Search for the cell housing the specified text and yield its (X, Y) center coordinate. 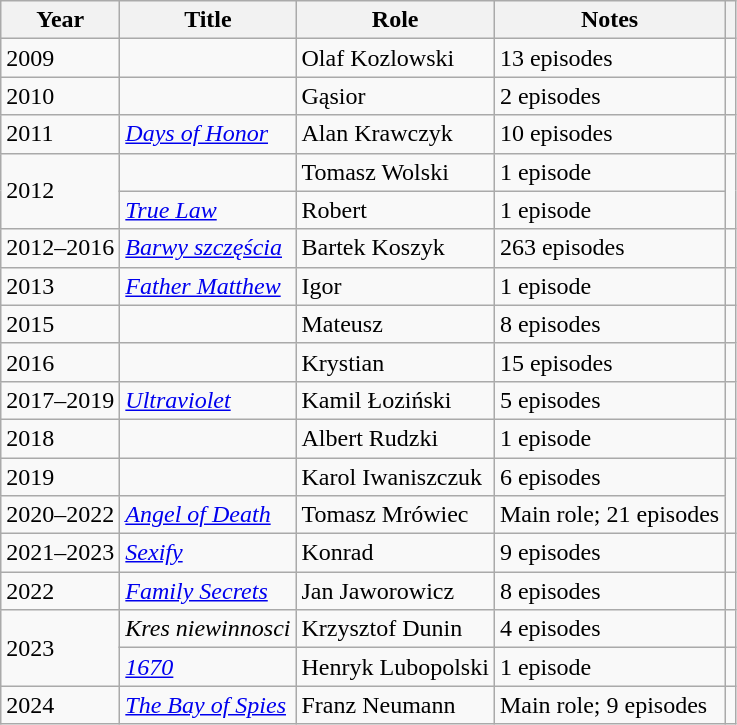
Main role; 9 episodes (609, 705)
Main role; 21 episodes (609, 515)
Jan Jaworowicz (395, 591)
2023 (60, 648)
Kres niewinnosci (208, 629)
Barwy szczęścia (208, 248)
2022 (60, 591)
2 episodes (609, 96)
Family Secrets (208, 591)
Olaf Kozlowski (395, 58)
2018 (60, 438)
2017–2019 (60, 400)
Ultraviolet (208, 400)
5 episodes (609, 400)
2011 (60, 134)
Robert (395, 210)
6 episodes (609, 477)
Kamil Łoziński (395, 400)
2013 (60, 286)
Henryk Lubopolski (395, 667)
Igor (395, 286)
2021–2023 (60, 553)
Days of Honor (208, 134)
2020–2022 (60, 515)
263 episodes (609, 248)
Albert Rudzki (395, 438)
Alan Krawczyk (395, 134)
4 episodes (609, 629)
Krystian (395, 362)
1670 (208, 667)
2012–2016 (60, 248)
Franz Neumann (395, 705)
Tomasz Mrówiec (395, 515)
2019 (60, 477)
Gąsior (395, 96)
Notes (609, 20)
Year (60, 20)
Sexify (208, 553)
13 episodes (609, 58)
Title (208, 20)
15 episodes (609, 362)
2015 (60, 324)
The Bay of Spies (208, 705)
Bartek Koszyk (395, 248)
Krzysztof Dunin (395, 629)
2024 (60, 705)
2009 (60, 58)
Tomasz Wolski (395, 172)
True Law (208, 210)
Angel of Death (208, 515)
2016 (60, 362)
9 episodes (609, 553)
Father Matthew (208, 286)
Karol Iwaniszczuk (395, 477)
Role (395, 20)
2010 (60, 96)
Mateusz (395, 324)
2012 (60, 191)
10 episodes (609, 134)
Konrad (395, 553)
